Extract the [x, y] coordinate from the center of the cell holding the provided text.  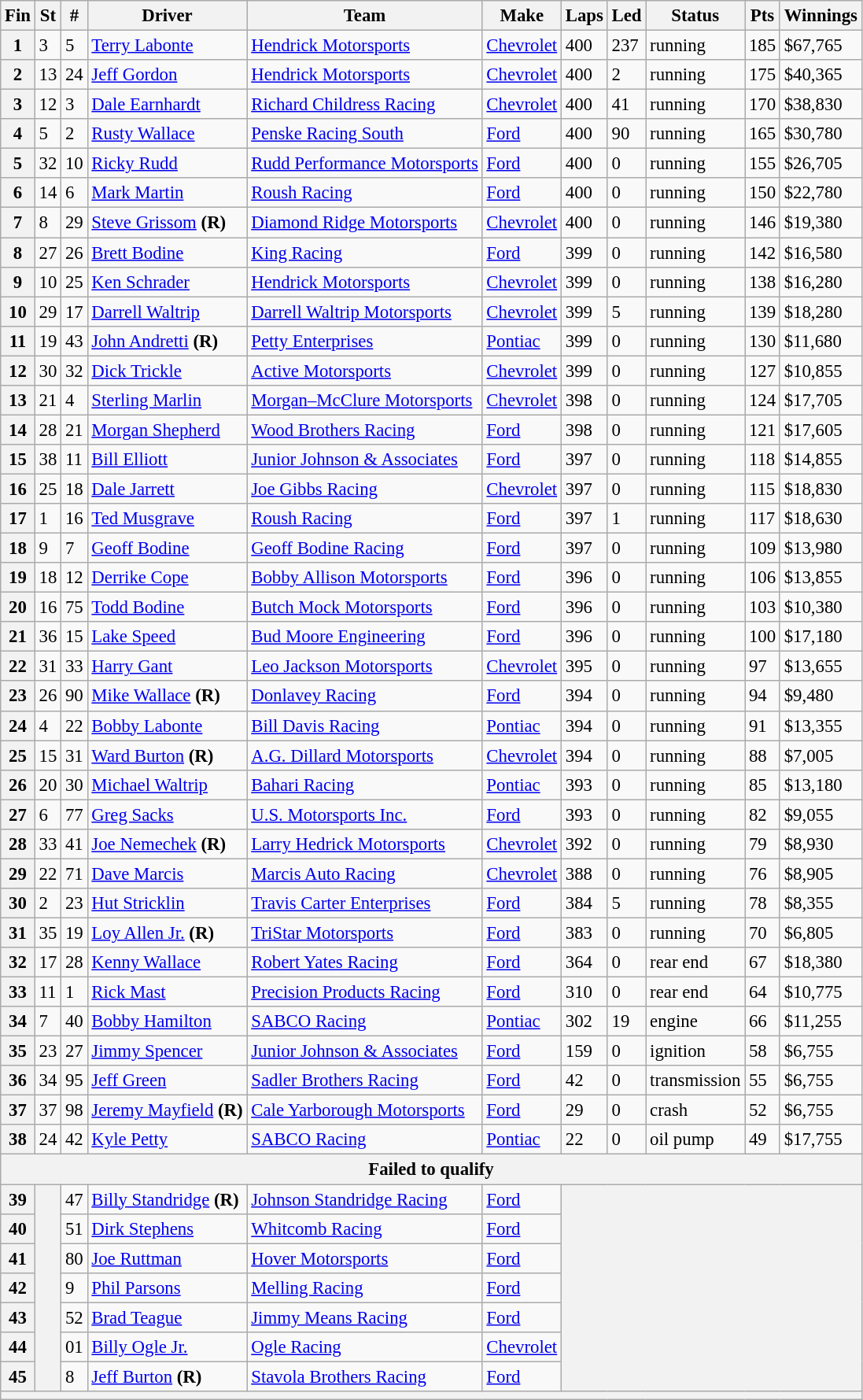
$18,630 [821, 519]
$10,855 [821, 371]
$11,255 [821, 1021]
237 [626, 46]
Dale Earnhardt [167, 105]
64 [763, 992]
150 [763, 193]
TriStar Motorsports [365, 933]
Joe Nemechek (R) [167, 844]
$10,380 [821, 608]
Kenny Wallace [167, 962]
80 [74, 1258]
302 [584, 1021]
Geoff Bodine Racing [365, 549]
$22,780 [821, 193]
Precision Products Racing [365, 992]
Pts [763, 16]
Hover Motorsports [365, 1258]
175 [763, 75]
155 [763, 164]
Bill Davis Racing [365, 726]
124 [763, 401]
$17,180 [821, 637]
Brett Bodine [167, 253]
Status [695, 16]
159 [584, 1051]
Diamond Ridge Motorsports [365, 223]
Harry Gant [167, 667]
Michael Waltrip [167, 785]
Brad Teague [167, 1317]
$16,580 [821, 253]
Dick Trickle [167, 371]
$6,805 [821, 933]
Travis Carter Enterprises [365, 903]
Wood Brothers Racing [365, 430]
Billy Standridge (R) [167, 1199]
76 [763, 874]
Steve Grissom (R) [167, 223]
$16,280 [821, 282]
$11,680 [821, 341]
388 [584, 874]
$14,855 [821, 460]
Morgan Shepherd [167, 430]
$13,180 [821, 785]
Jeremy Mayfield (R) [167, 1110]
$40,365 [821, 75]
91 [763, 726]
crash [695, 1110]
55 [763, 1080]
392 [584, 844]
$13,355 [821, 726]
97 [763, 667]
Ken Schrader [167, 282]
$13,980 [821, 549]
39 [18, 1199]
Billy Ogle Jr. [167, 1347]
395 [584, 667]
121 [763, 430]
$67,765 [821, 46]
Dale Jarrett [167, 489]
165 [763, 134]
Bobby Allison Motorsports [365, 578]
St [47, 16]
Melling Racing [365, 1287]
oil pump [695, 1140]
185 [763, 46]
Make [522, 16]
Hut Stricklin [167, 903]
Joe Gibbs Racing [365, 489]
Bobby Labonte [167, 726]
engine [695, 1021]
A.G. Dillard Motorsports [365, 755]
Dave Marcis [167, 874]
01 [74, 1347]
Mike Wallace (R) [167, 696]
Mark Martin [167, 193]
Phil Parsons [167, 1287]
$13,855 [821, 578]
109 [763, 549]
Marcis Auto Racing [365, 874]
67 [763, 962]
$7,005 [821, 755]
$26,705 [821, 164]
Rusty Wallace [167, 134]
Bobby Hamilton [167, 1021]
310 [584, 992]
98 [74, 1110]
82 [763, 815]
Driver [167, 16]
Sadler Brothers Racing [365, 1080]
Greg Sacks [167, 815]
Donlavey Racing [365, 696]
Lake Speed [167, 637]
Cale Yarborough Motorsports [365, 1110]
Bahari Racing [365, 785]
Ward Burton (R) [167, 755]
Bud Moore Engineering [365, 637]
$17,605 [821, 430]
100 [763, 637]
$19,380 [821, 223]
106 [763, 578]
139 [763, 312]
$8,930 [821, 844]
Jeff Gordon [167, 75]
Todd Bodine [167, 608]
Petty Enterprises [365, 341]
Derrike Cope [167, 578]
79 [763, 844]
$18,830 [821, 489]
Terry Labonte [167, 46]
47 [74, 1199]
71 [74, 874]
$8,355 [821, 903]
85 [763, 785]
Morgan–McClure Motorsports [365, 401]
Laps [584, 16]
transmission [695, 1080]
Team [365, 16]
Darrell Waltrip Motorsports [365, 312]
Jeff Burton (R) [167, 1376]
Sterling Marlin [167, 401]
$17,705 [821, 401]
Darrell Waltrip [167, 312]
118 [763, 460]
170 [763, 105]
$30,780 [821, 134]
44 [18, 1347]
115 [763, 489]
364 [584, 962]
51 [74, 1228]
88 [763, 755]
117 [763, 519]
77 [74, 815]
130 [763, 341]
$18,380 [821, 962]
Led [626, 16]
Jimmy Means Racing [365, 1317]
Ted Musgrave [167, 519]
Failed to qualify [431, 1169]
$10,775 [821, 992]
Dirk Stephens [167, 1228]
Ricky Rudd [167, 164]
Bill Elliott [167, 460]
Rudd Performance Motorsports [365, 164]
Stavola Brothers Racing [365, 1376]
Jimmy Spencer [167, 1051]
Joe Ruttman [167, 1258]
103 [763, 608]
$17,755 [821, 1140]
Ogle Racing [365, 1347]
Johnson Standridge Racing [365, 1199]
Leo Jackson Motorsports [365, 667]
$13,655 [821, 667]
384 [584, 903]
146 [763, 223]
383 [584, 933]
Penske Racing South [365, 134]
Jeff Green [167, 1080]
Active Motorsports [365, 371]
ignition [695, 1051]
Larry Hedrick Motorsports [365, 844]
Kyle Petty [167, 1140]
Geoff Bodine [167, 549]
# [74, 16]
Robert Yates Racing [365, 962]
$8,905 [821, 874]
U.S. Motorsports Inc. [365, 815]
70 [763, 933]
138 [763, 282]
$9,055 [821, 815]
78 [763, 903]
127 [763, 371]
58 [763, 1051]
66 [763, 1021]
Loy Allen Jr. (R) [167, 933]
John Andretti (R) [167, 341]
45 [18, 1376]
Winnings [821, 16]
Fin [18, 16]
95 [74, 1080]
$38,830 [821, 105]
$18,280 [821, 312]
$9,480 [821, 696]
Rick Mast [167, 992]
94 [763, 696]
Butch Mock Motorsports [365, 608]
Whitcomb Racing [365, 1228]
142 [763, 253]
49 [763, 1140]
King Racing [365, 253]
Richard Childress Racing [365, 105]
75 [74, 608]
